Pinpoint the cell where the given text exists, returning its [X, Y] midpoint coordinate. 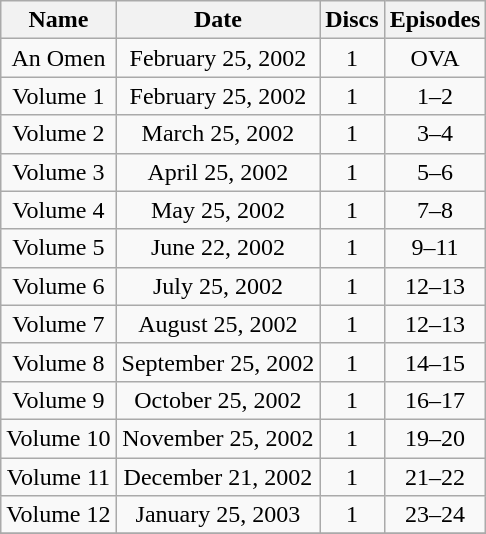
Name [58, 20]
Volume 1 [58, 96]
21–22 [435, 477]
3–4 [435, 134]
23–24 [435, 515]
November 25, 2002 [218, 438]
Volume 12 [58, 515]
January 25, 2003 [218, 515]
Volume 6 [58, 286]
Volume 3 [58, 172]
Volume 5 [58, 248]
14–15 [435, 362]
June 22, 2002 [218, 248]
August 25, 2002 [218, 324]
Volume 11 [58, 477]
Volume 8 [58, 362]
April 25, 2002 [218, 172]
March 25, 2002 [218, 134]
Volume 7 [58, 324]
7–8 [435, 210]
19–20 [435, 438]
An Omen [58, 58]
October 25, 2002 [218, 400]
Volume 4 [58, 210]
Discs [352, 20]
December 21, 2002 [218, 477]
September 25, 2002 [218, 362]
5–6 [435, 172]
July 25, 2002 [218, 286]
1–2 [435, 96]
May 25, 2002 [218, 210]
Volume 9 [58, 400]
Volume 2 [58, 134]
Episodes [435, 20]
Volume 10 [58, 438]
Date [218, 20]
OVA [435, 58]
9–11 [435, 248]
16–17 [435, 400]
